Search for the cell housing the specified text and yield its [X, Y] center coordinate. 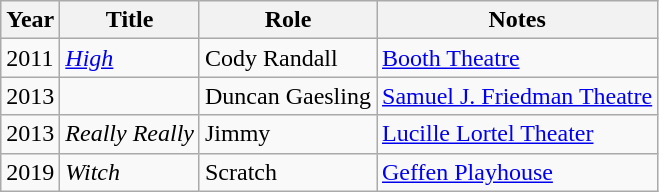
2011 [30, 58]
Booth Theatre [516, 58]
Role [288, 20]
Scratch [288, 172]
Witch [130, 172]
2019 [30, 172]
Duncan Gaesling [288, 96]
Year [30, 20]
Cody Randall [288, 58]
Geffen Playhouse [516, 172]
Notes [516, 20]
Jimmy [288, 134]
Title [130, 20]
High [130, 58]
Really Really [130, 134]
Samuel J. Friedman Theatre [516, 96]
Lucille Lortel Theater [516, 134]
